Search for the cell housing the specified text and yield its [X, Y] center coordinate. 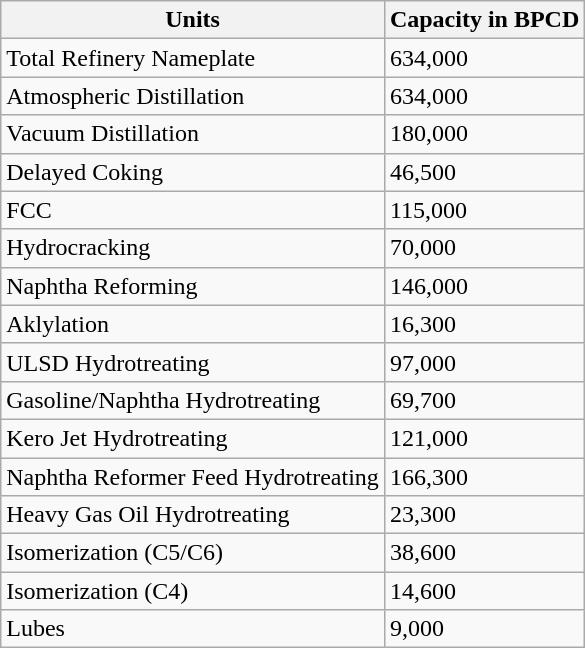
97,000 [484, 362]
Lubes [193, 629]
46,500 [484, 172]
180,000 [484, 134]
Gasoline/Naphtha Hydrotreating [193, 400]
Vacuum Distillation [193, 134]
Aklylation [193, 324]
69,700 [484, 400]
Naphtha Reforming [193, 286]
146,000 [484, 286]
FCC [193, 210]
Heavy Gas Oil Hydrotreating [193, 515]
Kero Jet Hydrotreating [193, 438]
Atmospheric Distillation [193, 96]
Units [193, 20]
14,600 [484, 591]
166,300 [484, 477]
70,000 [484, 248]
9,000 [484, 629]
38,600 [484, 553]
Capacity in BPCD [484, 20]
Hydrocracking [193, 248]
121,000 [484, 438]
23,300 [484, 515]
Isomerization (C5/C6) [193, 553]
115,000 [484, 210]
16,300 [484, 324]
Delayed Coking [193, 172]
Naphtha Reformer Feed Hydrotreating [193, 477]
Total Refinery Nameplate [193, 58]
ULSD Hydrotreating [193, 362]
Isomerization (C4) [193, 591]
